Scan for the cell matching the given text and deliver its (X, Y) coordinate at center. 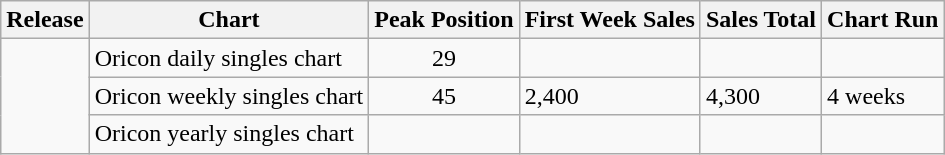
4 weeks (883, 96)
45 (444, 96)
Sales Total (760, 20)
Chart Run (883, 20)
First Week Sales (610, 20)
2,400 (610, 96)
Chart (229, 20)
Oricon weekly singles chart (229, 96)
29 (444, 58)
Oricon daily singles chart (229, 58)
Peak Position (444, 20)
Oricon yearly singles chart (229, 134)
4,300 (760, 96)
Release (45, 20)
